Output the [X, Y] coordinate of the center of the cell containing the given text.  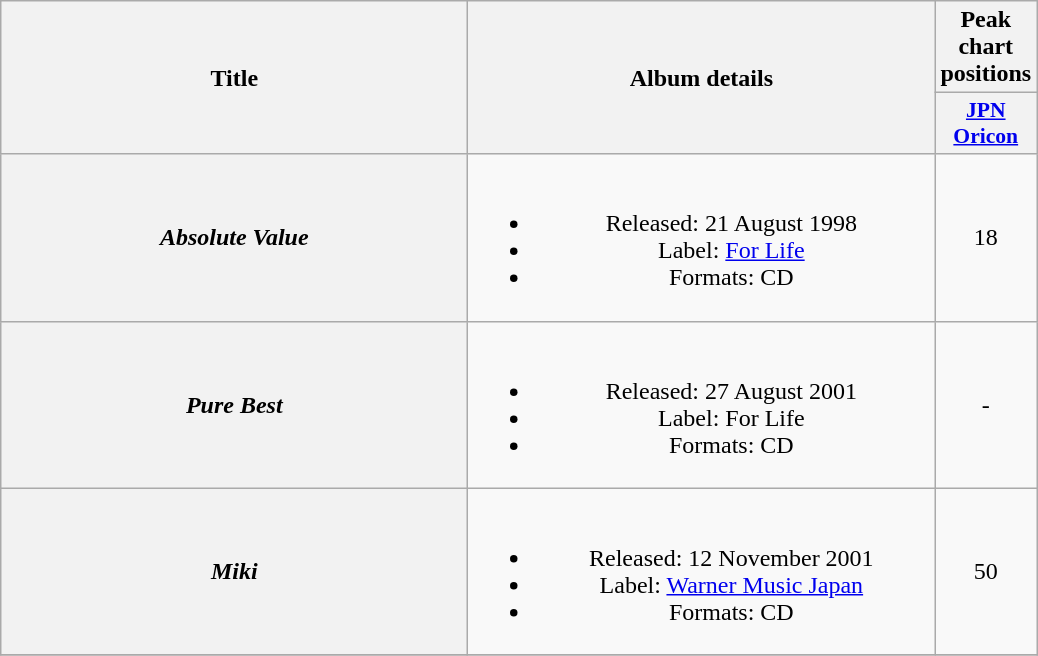
Album details [702, 78]
Peak chart positions [986, 47]
Pure Best [234, 404]
JPNOricon [986, 124]
Released: 12 November 2001Label: Warner Music JapanFormats: CD [702, 572]
Title [234, 78]
- [986, 404]
Miki [234, 572]
50 [986, 572]
Released: 27 August 2001Label: For LifeFormats: CD [702, 404]
Absolute Value [234, 238]
18 [986, 238]
Released: 21 August 1998Label: For LifeFormats: CD [702, 238]
